Find where the given text appears and provide that cell's center as (X, Y) coordinate. 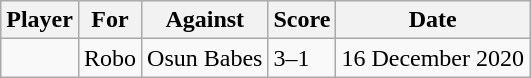
Score (302, 20)
Date (433, 20)
For (110, 20)
Osun Babes (205, 58)
Robo (110, 58)
3–1 (302, 58)
Player (40, 20)
16 December 2020 (433, 58)
Against (205, 20)
